Pinpoint the cell where the given text exists, returning its (X, Y) midpoint coordinate. 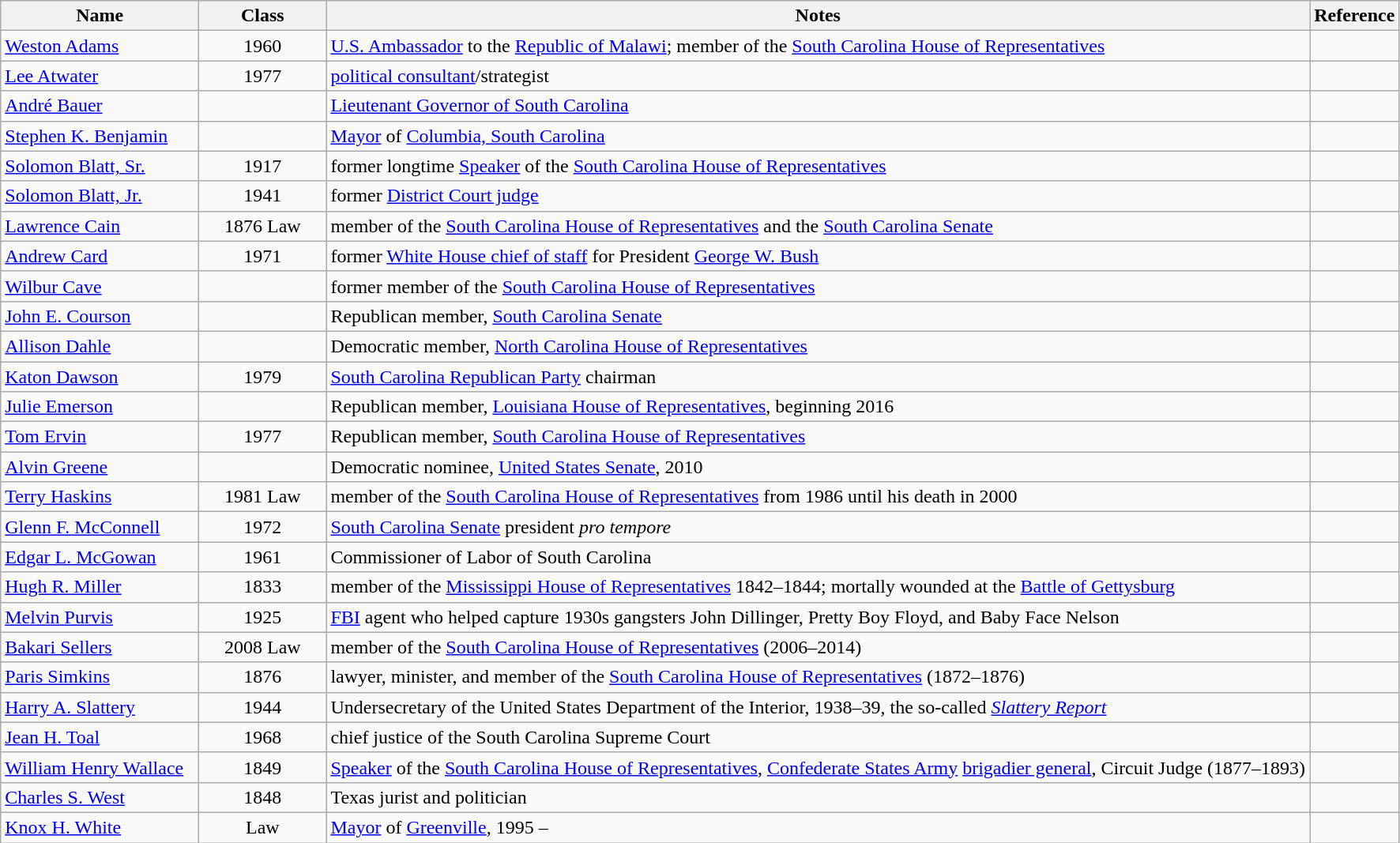
1876 (262, 677)
lawyer, minister, and member of the South Carolina House of Representatives (1872–1876) (819, 677)
Class (262, 16)
1971 (262, 256)
Mayor of Columbia, South Carolina (819, 136)
Julie Emerson (100, 407)
U.S. Ambassador to the Republic of Malawi; member of the South Carolina House of Representatives (819, 46)
1944 (262, 707)
former White House chief of staff for President George W. Bush (819, 256)
Name (100, 16)
member of the South Carolina House of Representatives and the South Carolina Senate (819, 226)
Tom Ervin (100, 437)
1981 Law (262, 497)
Undersecretary of the United States Department of the Interior, 1938–39, the so-called Slattery Report (819, 707)
John E. Courson (100, 316)
1917 (262, 166)
FBI agent who helped capture 1930s gangsters John Dillinger, Pretty Boy Floyd, and Baby Face Nelson (819, 617)
2008 Law (262, 647)
Lee Atwater (100, 76)
Texas jurist and politician (819, 797)
1849 (262, 767)
Glenn F. McConnell (100, 527)
Melvin Purvis (100, 617)
member of the South Carolina House of Representatives from 1986 until his death in 2000 (819, 497)
Charles S. West (100, 797)
political consultant/strategist (819, 76)
Andrew Card (100, 256)
chief justice of the South Carolina Supreme Court (819, 737)
Knox H. White (100, 827)
Reference (1354, 16)
Democratic nominee, United States Senate, 2010 (819, 467)
Paris Simkins (100, 677)
Notes (819, 16)
Wilbur Cave (100, 286)
Lieutenant Governor of South Carolina (819, 106)
Terry Haskins (100, 497)
Weston Adams (100, 46)
1979 (262, 377)
1925 (262, 617)
Republican member, South Carolina Senate (819, 316)
Allison Dahle (100, 346)
Alvin Greene (100, 467)
1961 (262, 557)
1941 (262, 196)
Lawrence Cain (100, 226)
1876 Law (262, 226)
Law (262, 827)
member of the South Carolina House of Representatives (2006–2014) (819, 647)
Mayor of Greenville, 1995 – (819, 827)
Jean H. Toal (100, 737)
1833 (262, 587)
1972 (262, 527)
Stephen K. Benjamin (100, 136)
member of the Mississippi House of Representatives 1842–1844; mortally wounded at the Battle of Gettysburg (819, 587)
Solomon Blatt, Sr. (100, 166)
Bakari Sellers (100, 647)
1960 (262, 46)
William Henry Wallace (100, 767)
South Carolina Senate president pro tempore (819, 527)
Republican member, Louisiana House of Representatives, beginning 2016 (819, 407)
Commissioner of Labor of South Carolina (819, 557)
former District Court judge (819, 196)
Harry A. Slattery (100, 707)
Republican member, South Carolina House of Representatives (819, 437)
former member of the South Carolina House of Representatives (819, 286)
Hugh R. Miller (100, 587)
1968 (262, 737)
Edgar L. McGowan (100, 557)
1848 (262, 797)
André Bauer (100, 106)
former longtime Speaker of the South Carolina House of Representatives (819, 166)
Democratic member, North Carolina House of Representatives (819, 346)
Speaker of the South Carolina House of Representatives, Confederate States Army brigadier general, Circuit Judge (1877–1893) (819, 767)
Katon Dawson (100, 377)
Solomon Blatt, Jr. (100, 196)
South Carolina Republican Party chairman (819, 377)
